Capture the cell that displays the provided text and extract its [x, y] central coordinate. 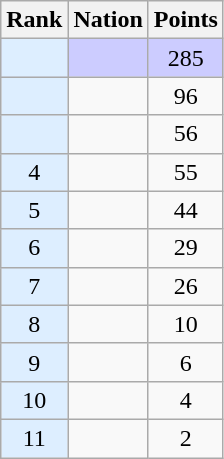
96 [186, 96]
2 [186, 438]
26 [186, 286]
Rank [34, 20]
29 [186, 248]
8 [34, 324]
44 [186, 210]
9 [34, 362]
285 [186, 58]
Nation [108, 20]
11 [34, 438]
5 [34, 210]
Points [186, 20]
55 [186, 172]
56 [186, 134]
7 [34, 286]
